Capture the cell that displays the provided text and extract its (X, Y) central coordinate. 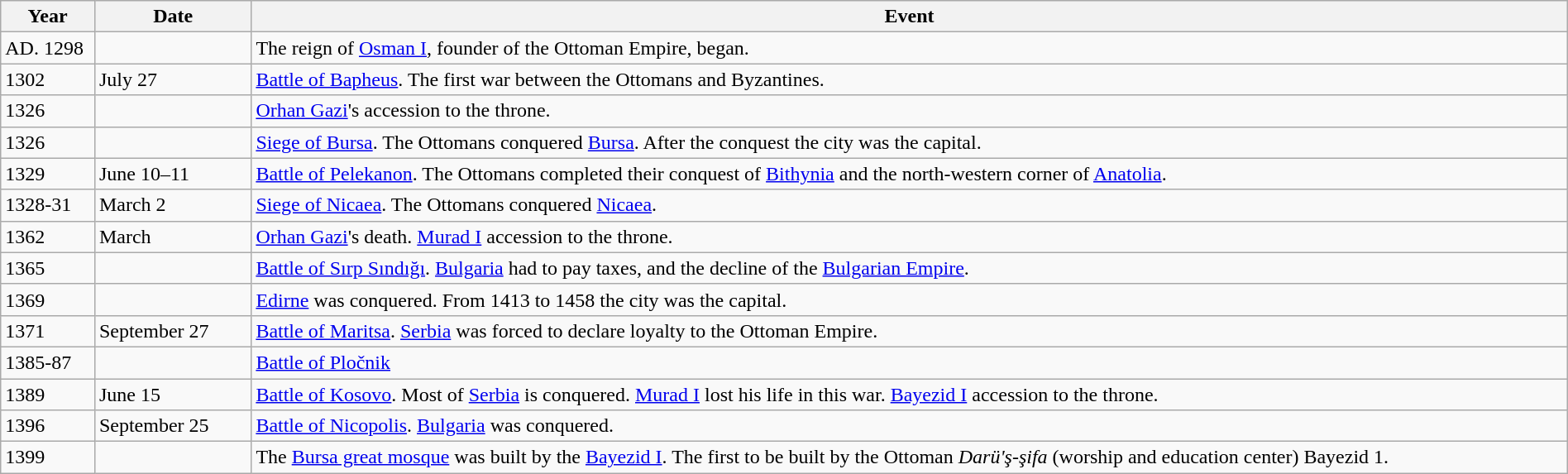
The Bursa great mosque was built by the Bayezid I. The first to be built by the Ottoman Darü'ş-şifa (worship and education center) Bayezid 1. (910, 457)
Battle of Nicopolis. Bulgaria was conquered. (910, 426)
Battle of Pločnik (910, 362)
1399 (48, 457)
AD. 1298 (48, 48)
1369 (48, 299)
1389 (48, 395)
Event (910, 17)
March (172, 237)
Battle of Sırp Sındığı. Bulgaria had to pay taxes, and the decline of the Bulgarian Empire. (910, 268)
Battle of Bapheus. The first war between the Ottomans and Byzantines. (910, 79)
June 10–11 (172, 174)
1396 (48, 426)
Siege of Bursa. The Ottomans conquered Bursa. After the conquest the city was the capital. (910, 142)
Year (48, 17)
Date (172, 17)
1302 (48, 79)
1365 (48, 268)
July 27 (172, 79)
1329 (48, 174)
The reign of Osman I, founder of the Ottoman Empire, began. (910, 48)
1362 (48, 237)
1385-87 (48, 362)
September 27 (172, 331)
Orhan Gazi's accession to the throne. (910, 111)
Orhan Gazi's death. Murad I accession to the throne. (910, 237)
June 15 (172, 395)
March 2 (172, 205)
1371 (48, 331)
Battle of Pelekanon. The Ottomans completed their conquest of Bithynia and the north-western corner of Anatolia. (910, 174)
Edirne was conquered. From 1413 to 1458 the city was the capital. (910, 299)
September 25 (172, 426)
Siege of Nicaea. The Ottomans conquered Nicaea. (910, 205)
Battle of Maritsa. Serbia was forced to declare loyalty to the Ottoman Empire. (910, 331)
Battle of Kosovo. Most of Serbia is conquered. Murad I lost his life in this war. Bayezid I accession to the throne. (910, 395)
1328-31 (48, 205)
